Return (x, y) of the center of cell containing provided text 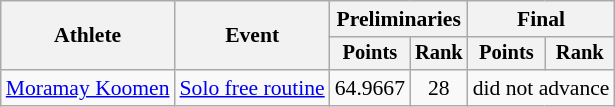
Preliminaries (399, 19)
Moramay Koomen (88, 88)
Solo free routine (252, 88)
Athlete (88, 36)
Event (252, 36)
28 (439, 88)
64.9667 (370, 88)
Final (542, 19)
did not advance (542, 88)
